From the cell containing the given text, extract its center point as [x, y] coordinate. 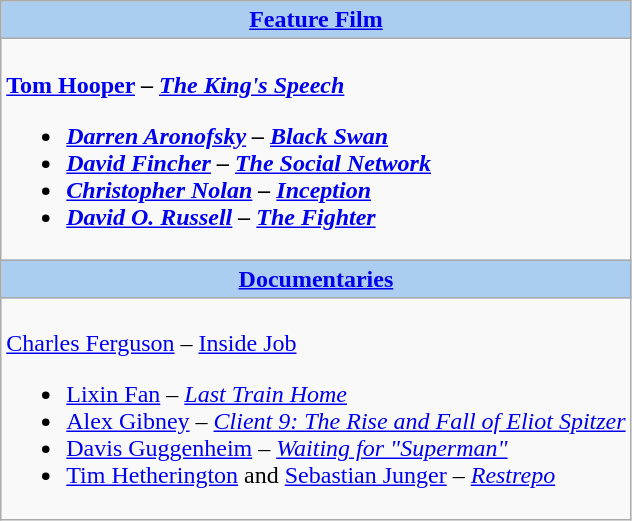
Feature Film [316, 20]
Documentaries [316, 279]
